Return (X, Y) of the center of cell containing provided text 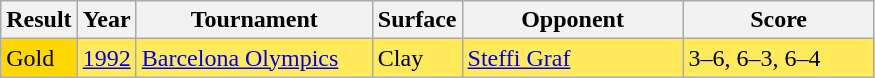
Clay (417, 58)
3–6, 6–3, 6–4 (778, 58)
1992 (106, 58)
Score (778, 20)
Surface (417, 20)
Opponent (572, 20)
Gold (39, 58)
Tournament (254, 20)
Year (106, 20)
Result (39, 20)
Steffi Graf (572, 58)
Barcelona Olympics (254, 58)
